Detect which cell encompasses the target text, then output its [x, y] center coordinate. 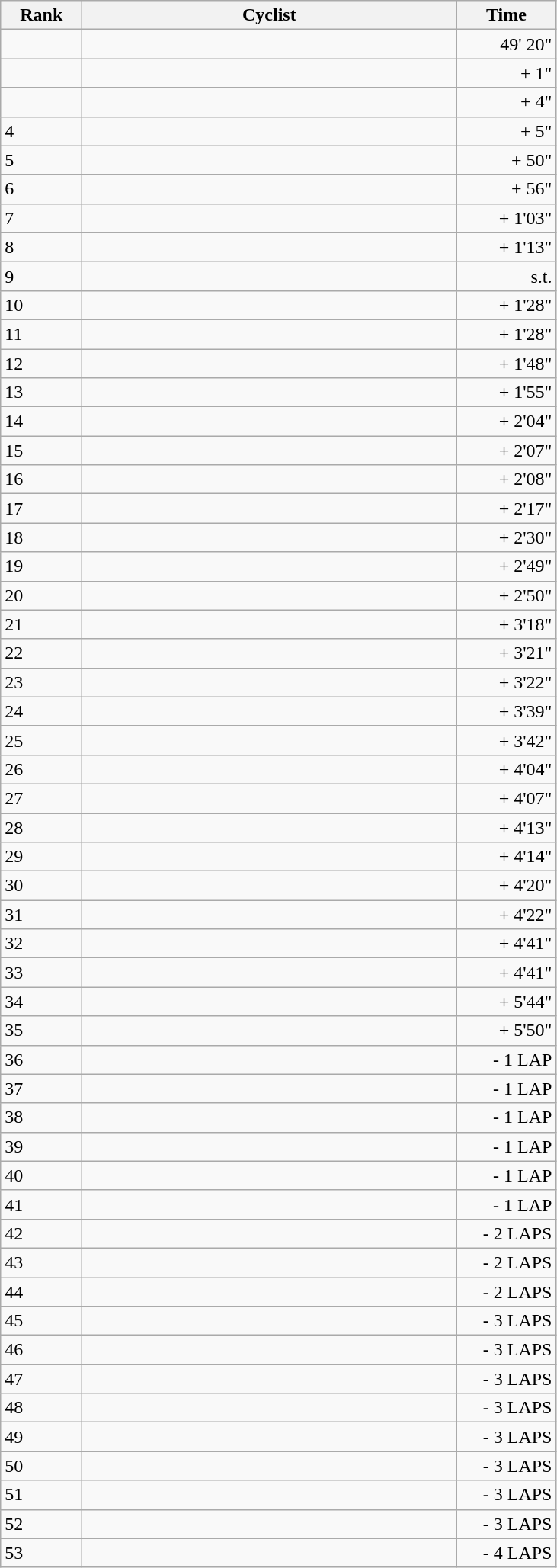
+ 4'20" [506, 886]
53 [41, 1553]
+ 2'50" [506, 595]
30 [41, 886]
28 [41, 827]
51 [41, 1495]
Time [506, 15]
+ 4'22" [506, 915]
Rank [41, 15]
43 [41, 1262]
+ 2'17" [506, 508]
+ 5'44" [506, 1002]
15 [41, 451]
+ 4'13" [506, 827]
48 [41, 1408]
+ 5" [506, 131]
12 [41, 364]
21 [41, 624]
7 [41, 218]
- 4 LAPS [506, 1553]
29 [41, 857]
49' 20" [506, 44]
+ 50" [506, 160]
16 [41, 479]
+ 3'18" [506, 624]
+ 1'55" [506, 393]
34 [41, 1002]
24 [41, 711]
+ 56" [506, 189]
46 [41, 1350]
31 [41, 915]
35 [41, 1031]
44 [41, 1292]
+ 4'14" [506, 857]
6 [41, 189]
+ 4'04" [506, 769]
49 [41, 1437]
+ 3'22" [506, 682]
36 [41, 1060]
38 [41, 1117]
33 [41, 973]
40 [41, 1175]
11 [41, 334]
13 [41, 393]
23 [41, 682]
+ 1" [506, 73]
50 [41, 1466]
22 [41, 653]
26 [41, 769]
+ 5'50" [506, 1031]
+ 2'04" [506, 422]
9 [41, 276]
+ 1'03" [506, 218]
+ 2'30" [506, 537]
4 [41, 131]
27 [41, 798]
+ 3'21" [506, 653]
42 [41, 1233]
19 [41, 566]
+ 2'49" [506, 566]
10 [41, 305]
37 [41, 1089]
14 [41, 422]
17 [41, 508]
8 [41, 247]
+ 4" [506, 102]
20 [41, 595]
18 [41, 537]
5 [41, 160]
25 [41, 740]
s.t. [506, 276]
+ 3'42" [506, 740]
+ 2'07" [506, 451]
+ 2'08" [506, 479]
47 [41, 1379]
32 [41, 944]
+ 3'39" [506, 711]
45 [41, 1321]
+ 4'07" [506, 798]
+ 1'13" [506, 247]
+ 1'48" [506, 364]
39 [41, 1146]
Cyclist [270, 15]
41 [41, 1204]
52 [41, 1524]
